Locate the cell with the specified text and output its (X, Y) center coordinate. 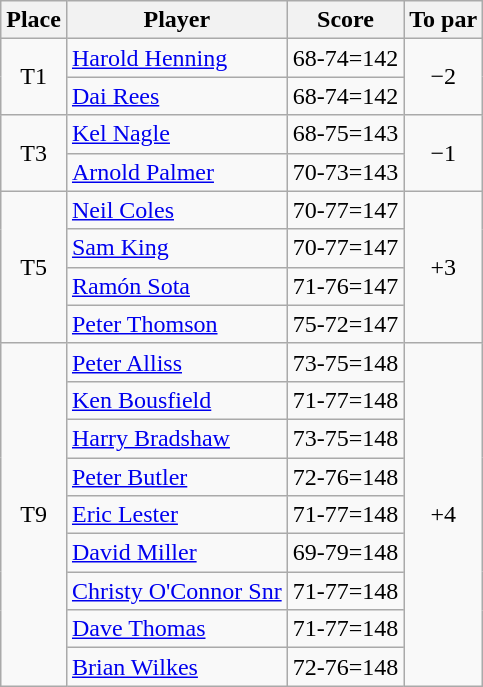
75-72=147 (346, 324)
Place (34, 20)
Ken Bousfield (176, 400)
David Miller (176, 553)
T9 (34, 514)
Arnold Palmer (176, 172)
Score (346, 20)
−1 (444, 153)
70-73=143 (346, 172)
Dave Thomas (176, 629)
Dai Rees (176, 96)
69-79=148 (346, 553)
Harry Bradshaw (176, 438)
T3 (34, 153)
Ramón Sota (176, 286)
T5 (34, 267)
Eric Lester (176, 515)
Christy O'Connor Snr (176, 591)
Sam King (176, 248)
Peter Alliss (176, 362)
+3 (444, 267)
Peter Thomson (176, 324)
Harold Henning (176, 58)
Brian Wilkes (176, 667)
Peter Butler (176, 477)
71-76=147 (346, 286)
To par (444, 20)
−2 (444, 77)
Kel Nagle (176, 134)
Player (176, 20)
+4 (444, 514)
68-75=143 (346, 134)
T1 (34, 77)
Neil Coles (176, 210)
